Identify which cell holds the provided text, then report its [X, Y] central coordinate. 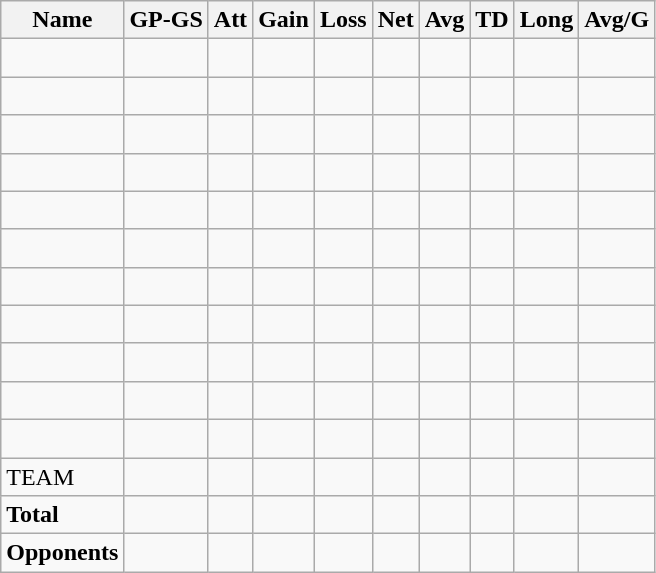
Name [62, 20]
TD [492, 20]
Avg/G [617, 20]
Loss [343, 20]
Gain [284, 20]
Total [62, 515]
Att [230, 20]
Avg [444, 20]
Net [396, 20]
GP-GS [166, 20]
TEAM [62, 477]
Opponents [62, 553]
Long [546, 20]
